Return (x, y) of the center of cell containing provided text 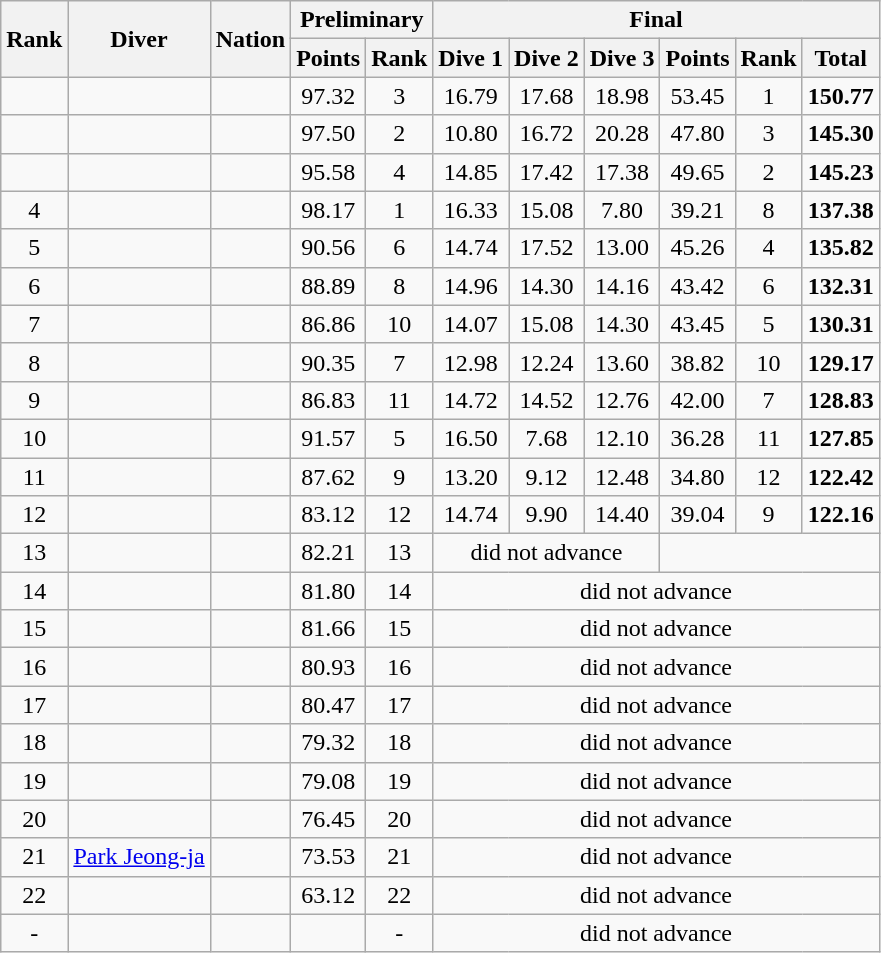
Dive 3 (622, 58)
14.72 (471, 400)
12.48 (622, 477)
145.30 (840, 134)
128.83 (840, 400)
7.80 (622, 210)
47.80 (698, 134)
97.50 (328, 134)
12.10 (622, 438)
132.31 (840, 286)
80.93 (328, 667)
80.47 (328, 705)
16.50 (471, 438)
87.62 (328, 477)
16.79 (471, 96)
34.80 (698, 477)
76.45 (328, 819)
127.85 (840, 438)
79.08 (328, 781)
137.38 (840, 210)
16.33 (471, 210)
81.66 (328, 629)
Total (840, 58)
90.35 (328, 362)
Park Jeong-ja (139, 857)
38.82 (698, 362)
Dive 2 (547, 58)
39.04 (698, 515)
73.53 (328, 857)
Final (656, 20)
81.80 (328, 591)
122.42 (840, 477)
17.68 (547, 96)
14.07 (471, 324)
63.12 (328, 895)
97.32 (328, 96)
Preliminary (362, 20)
88.89 (328, 286)
17.42 (547, 172)
43.42 (698, 286)
45.26 (698, 248)
43.45 (698, 324)
14.16 (622, 286)
14.52 (547, 400)
39.21 (698, 210)
86.86 (328, 324)
36.28 (698, 438)
10.80 (471, 134)
12.98 (471, 362)
Nation (250, 39)
13.00 (622, 248)
90.56 (328, 248)
12.24 (547, 362)
91.57 (328, 438)
14.85 (471, 172)
9.12 (547, 477)
98.17 (328, 210)
83.12 (328, 515)
Dive 1 (471, 58)
13.60 (622, 362)
16.72 (547, 134)
14.40 (622, 515)
14.96 (471, 286)
Diver (139, 39)
13.20 (471, 477)
86.83 (328, 400)
79.32 (328, 743)
95.58 (328, 172)
42.00 (698, 400)
17.38 (622, 172)
53.45 (698, 96)
135.82 (840, 248)
20.28 (622, 134)
12.76 (622, 400)
18.98 (622, 96)
49.65 (698, 172)
9.90 (547, 515)
130.31 (840, 324)
150.77 (840, 96)
145.23 (840, 172)
17.52 (547, 248)
82.21 (328, 553)
129.17 (840, 362)
122.16 (840, 515)
7.68 (547, 438)
